For the text-containing cell, return its midpoint in (x, y) coordinate format. 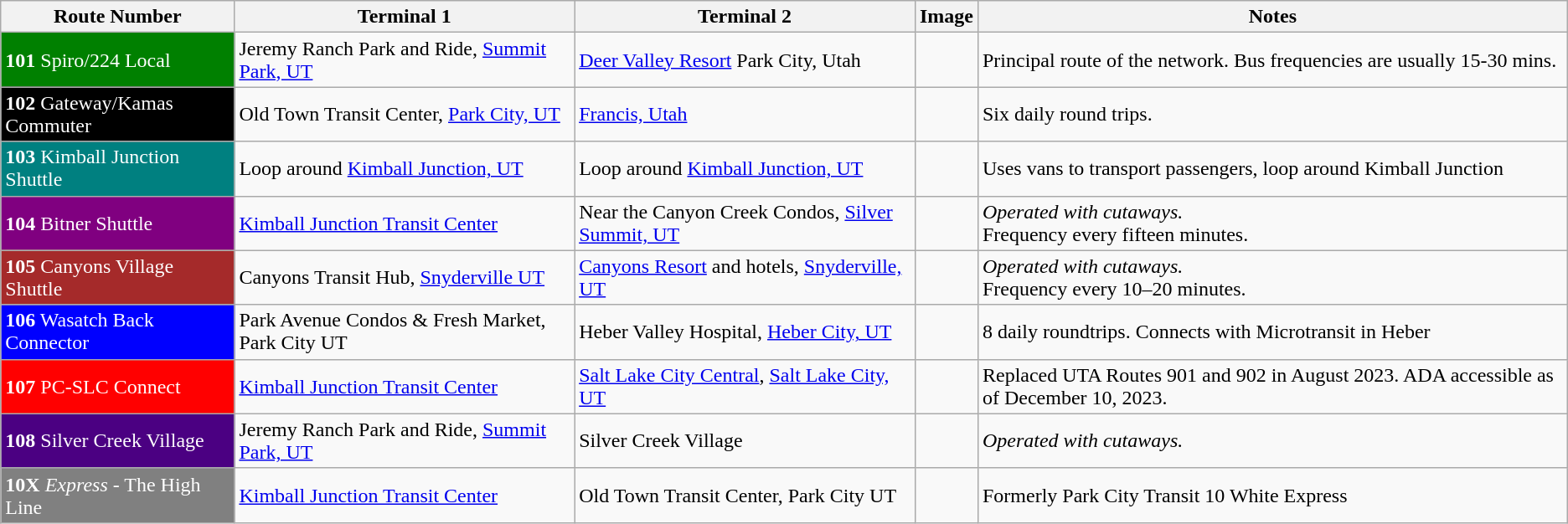
Terminal 1 (405, 17)
105 Canyons Village Shuttle (117, 278)
Principal route of the network. Bus frequencies are usually 15-30 mins. (1272, 60)
Canyons Resort and hotels, Snyderville, UT (745, 278)
Heber Valley Hospital, Heber City, UT (745, 331)
10X Express - The High Line (117, 496)
Operated with cutaways. (1272, 440)
Formerly Park City Transit 10 White Express (1272, 496)
107 PC-SLC Connect (117, 387)
Old Town Transit Center, Park City UT (745, 496)
Park Avenue Condos & Fresh Market, Park City UT (405, 331)
108 Silver Creek Village (117, 440)
Operated with cutaways.Frequency every fifteen minutes. (1272, 223)
Near the Canyon Creek Condos, Silver Summit, UT (745, 223)
101 Spiro/224 Local (117, 60)
Francis, Utah (745, 114)
Salt Lake City Central, Salt Lake City, UT (745, 387)
Image (946, 17)
Operated with cutaways.Frequency every 10–20 minutes. (1272, 278)
Silver Creek Village (745, 440)
Canyons Transit Hub, Snyderville UT (405, 278)
Deer Valley Resort Park City, Utah (745, 60)
102 Gateway/Kamas Commuter (117, 114)
Notes (1272, 17)
Uses vans to transport passengers, loop around Kimball Junction (1272, 169)
Route Number (117, 17)
Terminal 2 (745, 17)
8 daily roundtrips. Connects with Microtransit in Heber (1272, 331)
104 Bitner Shuttle (117, 223)
Replaced UTA Routes 901 and 902 in August 2023. ADA accessible as of December 10, 2023. (1272, 387)
Old Town Transit Center, Park City, UT (405, 114)
106 Wasatch Back Connector (117, 331)
103 Kimball Junction Shuttle (117, 169)
Six daily round trips. (1272, 114)
